Return the [X, Y] coordinate for the center point of the cell that contains the specified text.  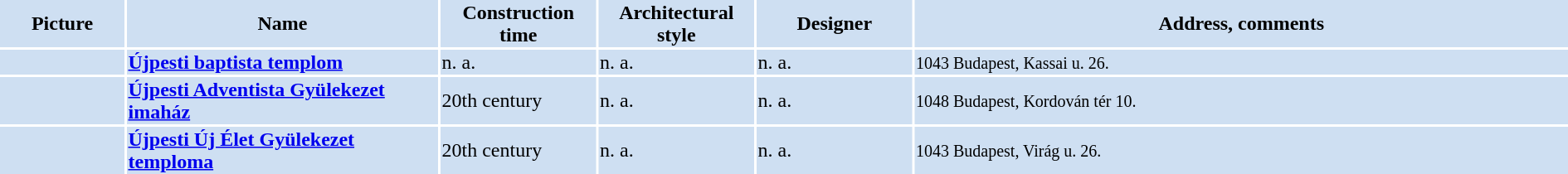
Name [282, 23]
Újpesti baptista templom [282, 62]
Picture [62, 23]
Újpesti Új Élet Gyülekezet temploma [282, 151]
Újpesti Adventista Gyülekezet imaház [282, 101]
1043 Budapest, Kassai u. 26. [1241, 62]
Architectural style [677, 23]
1048 Budapest, Kordován tér 10. [1241, 101]
Designer [835, 23]
1043 Budapest, Virág u. 26. [1241, 151]
Construction time [519, 23]
Address, comments [1241, 23]
